Extract the [x, y] coordinate from the center of the cell holding the provided text.  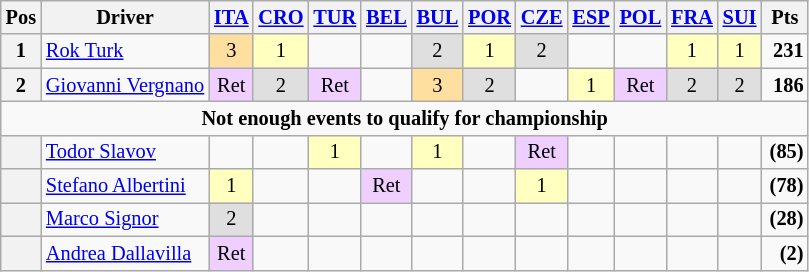
BUL [438, 17]
Stefano Albertini [125, 186]
FRA [692, 17]
Not enough events to qualify for championship [405, 118]
Pos [21, 17]
Andrea Dallavilla [125, 253]
POL [641, 17]
Todor Slavov [125, 152]
CZE [542, 17]
SUI [740, 17]
Driver [125, 17]
POR [490, 17]
(85) [784, 152]
Rok Turk [125, 51]
(2) [784, 253]
(78) [784, 186]
(28) [784, 219]
ITA [231, 17]
TUR [334, 17]
CRO [280, 17]
231 [784, 51]
Pts [784, 17]
ESP [590, 17]
186 [784, 85]
Marco Signor [125, 219]
BEL [386, 17]
Giovanni Vergnano [125, 85]
